Identify which cell holds the provided text, then report its [x, y] central coordinate. 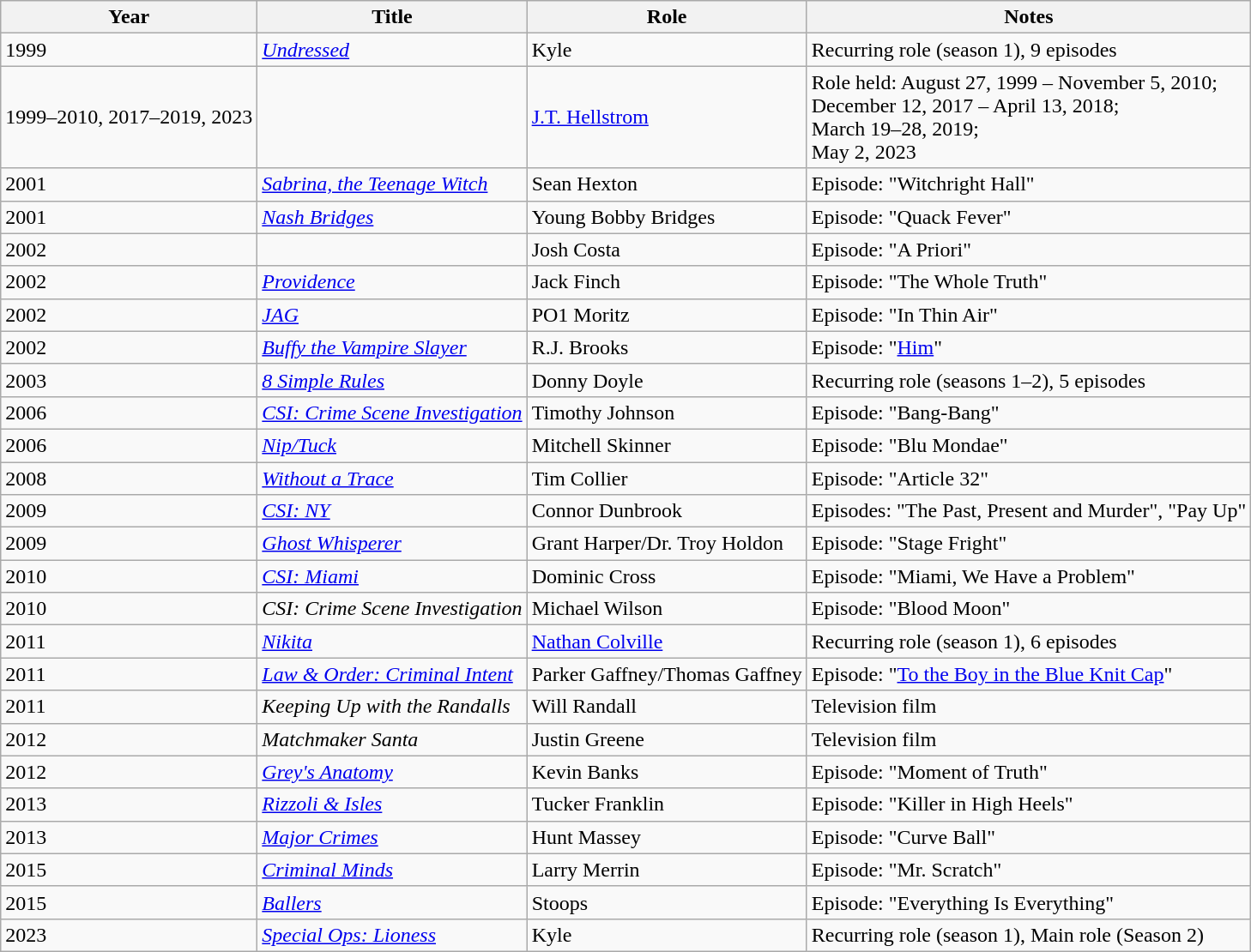
Recurring role (seasons 1–2), 5 episodes [1029, 380]
Kevin Banks [667, 772]
Larry Merrin [667, 870]
Buffy the Vampire Slayer [392, 347]
Role held: August 27, 1999 – November 5, 2010;December 12, 2017 – April 13, 2018;March 19–28, 2019;May 2, 2023 [1029, 117]
Young Bobby Bridges [667, 217]
Episode: "Blood Moon" [1029, 609]
Nathan Colville [667, 642]
Tucker Franklin [667, 804]
Grey's Anatomy [392, 772]
Episodes: "The Past, Present and Murder", "Pay Up" [1029, 511]
Keeping Up with the Randalls [392, 707]
Timothy Johnson [667, 413]
1999 [129, 50]
Title [392, 17]
2023 [129, 935]
Matchmaker Santa [392, 739]
8 Simple Rules [392, 380]
Undressed [392, 50]
Ballers [392, 902]
Episode: "Article 32" [1029, 478]
Michael Wilson [667, 609]
Hunt Massey [667, 837]
2008 [129, 478]
Year [129, 17]
Rizzoli & Isles [392, 804]
Episode: "In Thin Air" [1029, 315]
J.T. Hellstrom [667, 117]
Episode: "Miami, We Have a Problem" [1029, 576]
CSI: Miami [392, 576]
Dominic Cross [667, 576]
Nikita [392, 642]
Stoops [667, 902]
Episode: "Witchright Hall" [1029, 184]
Tim Collier [667, 478]
Recurring role (season 1), Main role (Season 2) [1029, 935]
PO1 Moritz [667, 315]
Episode: "A Priori" [1029, 250]
Episode: "Quack Fever" [1029, 217]
Episode: "Everything Is Everything" [1029, 902]
Mitchell Skinner [667, 445]
Ghost Whisperer [392, 544]
Nip/Tuck [392, 445]
1999–2010, 2017–2019, 2023 [129, 117]
Grant Harper/Dr. Troy Holdon [667, 544]
Episode: "To the Boy in the Blue Knit Cap" [1029, 674]
Special Ops: Lioness [392, 935]
CSI: NY [392, 511]
Recurring role (season 1), 9 episodes [1029, 50]
Episode: "Stage Fright" [1029, 544]
Sabrina, the Teenage Witch [392, 184]
Justin Greene [667, 739]
Donny Doyle [667, 380]
Sean Hexton [667, 184]
Criminal Minds [392, 870]
Episode: "Blu Mondae" [1029, 445]
Jack Finch [667, 282]
Episode: "Killer in High Heels" [1029, 804]
Episode: "Bang-Bang" [1029, 413]
Episode: "Moment of Truth" [1029, 772]
JAG [392, 315]
Nash Bridges [392, 217]
Episode: "The Whole Truth" [1029, 282]
2003 [129, 380]
Major Crimes [392, 837]
Will Randall [667, 707]
Notes [1029, 17]
R.J. Brooks [667, 347]
Episode: "Mr. Scratch" [1029, 870]
Without a Trace [392, 478]
Recurring role (season 1), 6 episodes [1029, 642]
Providence [392, 282]
Parker Gaffney/Thomas Gaffney [667, 674]
Law & Order: Criminal Intent [392, 674]
Josh Costa [667, 250]
Role [667, 17]
Episode: "Him" [1029, 347]
Connor Dunbrook [667, 511]
Episode: "Curve Ball" [1029, 837]
